Locate the cell with the specified text and output its [X, Y] center coordinate. 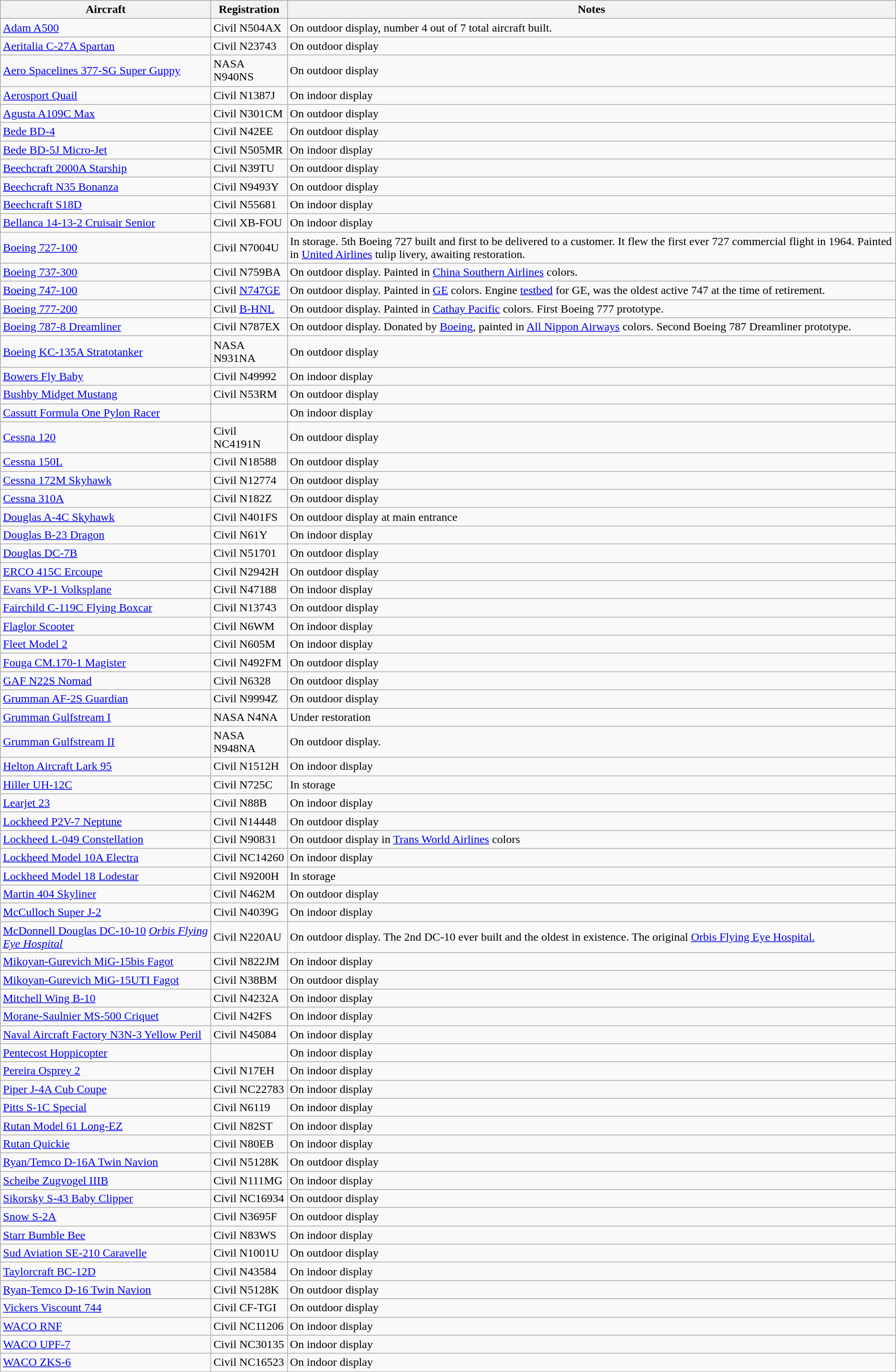
Boeing 777-200 [106, 309]
Cessna 150L [106, 462]
Naval Aircraft Factory N3N-3 Yellow Peril [106, 1035]
Fouga CM.170-1 Magister [106, 663]
Grumman Gulfstream I [106, 717]
Bede BD-5J Micro-Jet [106, 150]
Vickers Viscount 744 [106, 1308]
Civil N45084 [249, 1035]
Civil N401FS [249, 517]
Fairchild C-119C Flying Boxcar [106, 608]
Civil N492FM [249, 663]
Civil N2942H [249, 571]
WACO ZKS-6 [106, 1362]
Civil N6328 [249, 681]
Civil N14448 [249, 821]
Flaglor Scooter [106, 626]
Civil NC4191N [249, 438]
On outdoor display. Donated by Boeing, painted in All Nippon Airways colors. Second Boeing 787 Dreamliner prototype. [592, 327]
On outdoor display. [592, 742]
Civil N605M [249, 644]
Cessna 120 [106, 438]
Civil N55681 [249, 204]
Sikorsky S-43 Baby Clipper [106, 1199]
Lockheed P2V-7 Neptune [106, 821]
Pentecost Hoppicopter [106, 1053]
Lockheed Model 10A Electra [106, 857]
Boeing 727-100 [106, 247]
NASA N940NS [249, 71]
Civil N9200H [249, 876]
Starr Bumble Bee [106, 1235]
Adam A500 [106, 28]
Civil CF-TGI [249, 1308]
Taylorcraft BC-12D [106, 1271]
Civil N1387J [249, 95]
Civil NC22783 [249, 1089]
Civil N38BM [249, 980]
Grumman Gulfstream II [106, 742]
On outdoor display. Painted in China Southern Airlines colors. [592, 272]
Bede BD-4 [106, 132]
WACO UPF-7 [106, 1344]
WACO RNF [106, 1326]
Civil N3695F [249, 1217]
GAF N22S Nomad [106, 681]
On outdoor display at main entrance [592, 517]
Ryan-Temco D-16 Twin Navion [106, 1290]
Bowers Fly Baby [106, 376]
Civil N505MR [249, 150]
Agusta A109C Max [106, 113]
Civil NC14260 [249, 857]
Aerosport Quail [106, 95]
Civil N220AU [249, 937]
Douglas B-23 Dragon [106, 535]
Civil N83WS [249, 1235]
Mikoyan-Gurevich MiG-15bis Fagot [106, 962]
Lockheed L-049 Constellation [106, 839]
Civil N17EH [249, 1071]
Boeing KC-135A Stratotanker [106, 351]
Civil N61Y [249, 535]
Douglas DC-7B [106, 553]
Civil NC16523 [249, 1362]
Civil N462M [249, 894]
Pitts S-1C Special [106, 1107]
Civil N182Z [249, 498]
McDonnell Douglas DC-10-10 Orbis Flying Eye Hospital [106, 937]
Civil N13743 [249, 608]
Piper J-4A Cub Coupe [106, 1089]
Civil N725C [249, 785]
Grumman AF-2S Guardian [106, 699]
Civil N88B [249, 803]
Civil XB-FOU [249, 223]
Sud Aviation SE-210 Caravelle [106, 1253]
Civil N759BA [249, 272]
Boeing 787-8 Dreamliner [106, 327]
Civil B-HNL [249, 309]
NASA N948NA [249, 742]
Civil N301CM [249, 113]
Civil N49992 [249, 376]
Civil N51701 [249, 553]
Beechcraft N35 Bonanza [106, 186]
Civil N23743 [249, 46]
On outdoor display. The 2nd DC-10 ever built and the oldest in existence. The original Orbis Flying Eye Hospital. [592, 937]
Learjet 23 [106, 803]
Civil N787EX [249, 327]
Civil N4232A [249, 998]
Fleet Model 2 [106, 644]
ERCO 415C Ercoupe [106, 571]
McCulloch Super J-2 [106, 912]
NASA N4NA [249, 717]
Mitchell Wing B-10 [106, 998]
Notes [592, 10]
Civil N6WM [249, 626]
Civil N80EB [249, 1144]
Lockheed Model 18 Lodestar [106, 876]
Civil N47188 [249, 590]
Aeritalia C-27A Spartan [106, 46]
Civil NC11206 [249, 1326]
Hiller UH-12C [106, 785]
Martin 404 Skyliner [106, 894]
On outdoor display, number 4 out of 7 total aircraft built. [592, 28]
Civil N43584 [249, 1271]
On outdoor display. Painted in GE colors. Engine testbed for GE, was the oldest active 747 at the time of retirement. [592, 291]
Aero Spacelines 377-SG Super Guppy [106, 71]
Civil N504AX [249, 28]
Ryan/Temco D-16A Twin Navion [106, 1162]
Pereira Osprey 2 [106, 1071]
Evans VP-1 Volksplane [106, 590]
Civil N1001U [249, 1253]
On outdoor display in Trans World Airlines colors [592, 839]
Boeing 747-100 [106, 291]
Cassutt Formula One Pylon Racer [106, 413]
Civil N12774 [249, 480]
Bushby Midget Mustang [106, 394]
Cessna 310A [106, 498]
Civil N42FS [249, 1016]
Registration [249, 10]
Civil N39TU [249, 168]
Civil N6119 [249, 1107]
Helton Aircraft Lark 95 [106, 766]
On outdoor display. Painted in Cathay Pacific colors. First Boeing 777 prototype. [592, 309]
Civil NC30135 [249, 1344]
Civil N18588 [249, 462]
Cessna 172M Skyhawk [106, 480]
Civil N111MG [249, 1180]
Civil N7004U [249, 247]
Civil N82ST [249, 1125]
Rutan Model 61 Long-EZ [106, 1125]
NASA N931NA [249, 351]
Civil N4039G [249, 912]
Scheibe Zugvogel IIIB [106, 1180]
Civil N747GE [249, 291]
Beechcraft S18D [106, 204]
Civil N9493Y [249, 186]
Bellanca 14-13-2 Cruisair Senior [106, 223]
Civil N9994Z [249, 699]
Snow S-2A [106, 1217]
Morane-Saulnier MS-500 Criquet [106, 1016]
Mikoyan-Gurevich MiG-15UTI Fagot [106, 980]
Civil N90831 [249, 839]
Under restoration [592, 717]
Boeing 737-300 [106, 272]
Douglas A-4C Skyhawk [106, 517]
Civil N822JM [249, 962]
Civil N53RM [249, 394]
Civil N42EE [249, 132]
Aircraft [106, 10]
Civil NC16934 [249, 1199]
Rutan Quickie [106, 1144]
Beechcraft 2000A Starship [106, 168]
Civil N1512H [249, 766]
